Capture the cell that displays the provided text and extract its (X, Y) central coordinate. 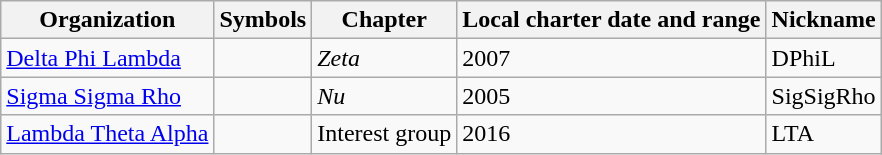
Sigma Sigma Rho (108, 96)
Interest group (384, 134)
Nickname (824, 20)
Zeta (384, 58)
Chapter (384, 20)
Symbols (263, 20)
2016 (612, 134)
2007 (612, 58)
2005 (612, 96)
Nu (384, 96)
LTA (824, 134)
SigSigRho (824, 96)
Lambda Theta Alpha (108, 134)
Organization (108, 20)
Local charter date and range (612, 20)
DPhiL (824, 58)
Delta Phi Lambda (108, 58)
